Locate the cell with the specified text and output its [x, y] center coordinate. 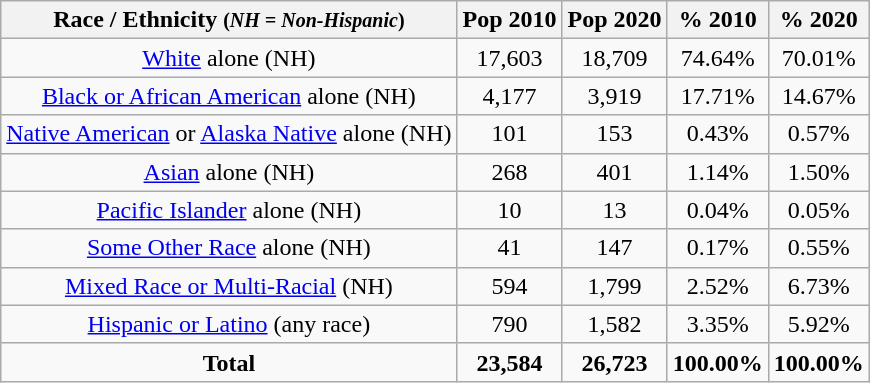
17.71% [718, 96]
41 [510, 248]
0.04% [718, 210]
0.55% [818, 248]
17,603 [510, 58]
13 [614, 210]
Some Other Race alone (NH) [229, 248]
Pop 2020 [614, 20]
5.92% [818, 324]
147 [614, 248]
Hispanic or Latino (any race) [229, 324]
White alone (NH) [229, 58]
790 [510, 324]
1.14% [718, 172]
3,919 [614, 96]
3.35% [718, 324]
268 [510, 172]
Total [229, 362]
0.17% [718, 248]
1,582 [614, 324]
0.43% [718, 134]
Pop 2010 [510, 20]
Pacific Islander alone (NH) [229, 210]
594 [510, 286]
% 2010 [718, 20]
23,584 [510, 362]
70.01% [818, 58]
153 [614, 134]
401 [614, 172]
74.64% [718, 58]
Race / Ethnicity (NH = Non-Hispanic) [229, 20]
Native American or Alaska Native alone (NH) [229, 134]
0.05% [818, 210]
14.67% [818, 96]
6.73% [818, 286]
18,709 [614, 58]
0.57% [818, 134]
2.52% [718, 286]
1,799 [614, 286]
26,723 [614, 362]
101 [510, 134]
Mixed Race or Multi-Racial (NH) [229, 286]
4,177 [510, 96]
Asian alone (NH) [229, 172]
1.50% [818, 172]
% 2020 [818, 20]
Black or African American alone (NH) [229, 96]
10 [510, 210]
